Search for the cell housing the specified text and yield its [x, y] center coordinate. 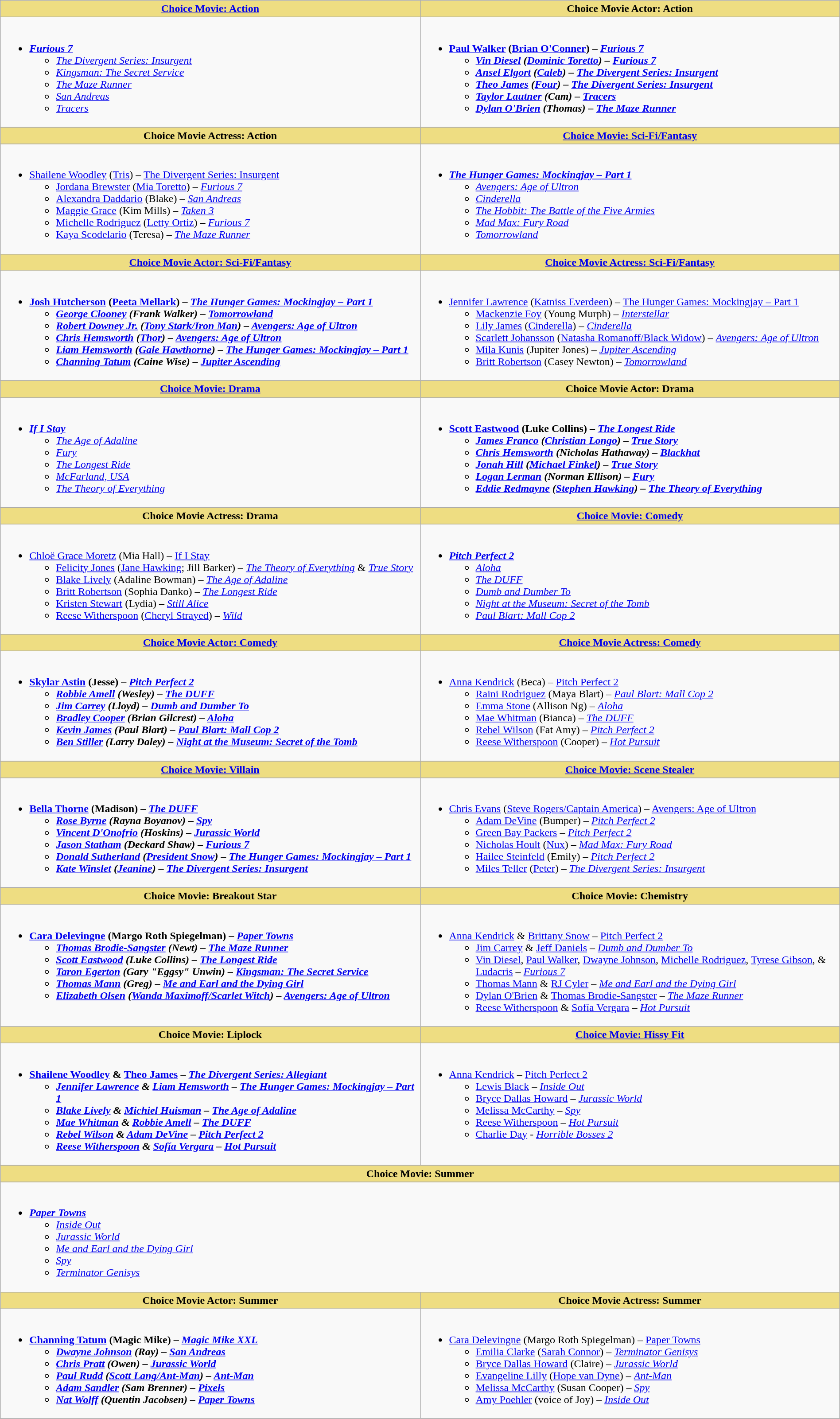
Furious 7The Divergent Series: InsurgentKingsman: The Secret ServiceThe Maze RunnerSan AndreasTracers [210, 72]
Choice Movie Actor: Comedy [210, 642]
Choice Movie: Liplock [210, 1035]
Choice Movie: Drama [210, 389]
Choice Movie: Hissy Fit [630, 1035]
Choice Movie Actor: Action [630, 9]
Choice Movie Actress: Comedy [630, 642]
Choice Movie Actress: Action [210, 136]
Choice Movie Actor: Sci-Fi/Fantasy [210, 262]
Choice Movie Actress: Drama [210, 516]
Paper TownsInside OutJurassic WorldMe and Earl and the Dying GirlSpyTerminator Genisys [420, 1237]
If I StayThe Age of AdalineFuryThe Longest RideMcFarland, USAThe Theory of Everything [210, 452]
Choice Movie: Breakout Star [210, 896]
Choice Movie Actress: Sci-Fi/Fantasy [630, 262]
Choice Movie Actor: Drama [630, 389]
Pitch Perfect 2AlohaThe DUFFDumb and Dumber ToNight at the Museum: Secret of the TombPaul Blart: Mall Cop 2 [630, 579]
Choice Movie: Scene Stealer [630, 770]
Choice Movie Actress: Summer [630, 1300]
Choice Movie: Comedy [630, 516]
Choice Movie: Action [210, 9]
Choice Movie: Summer [420, 1174]
Choice Movie: Sci-Fi/Fantasy [630, 136]
The Hunger Games: Mockingjay – Part 1Avengers: Age of UltronCinderellaThe Hobbit: The Battle of the Five ArmiesMad Max: Fury RoadTomorrowland [630, 199]
Choice Movie: Villain [210, 770]
Choice Movie Actor: Summer [210, 1300]
Choice Movie: Chemistry [630, 896]
